Find where the given text appears and provide that cell's center as (X, Y) coordinate. 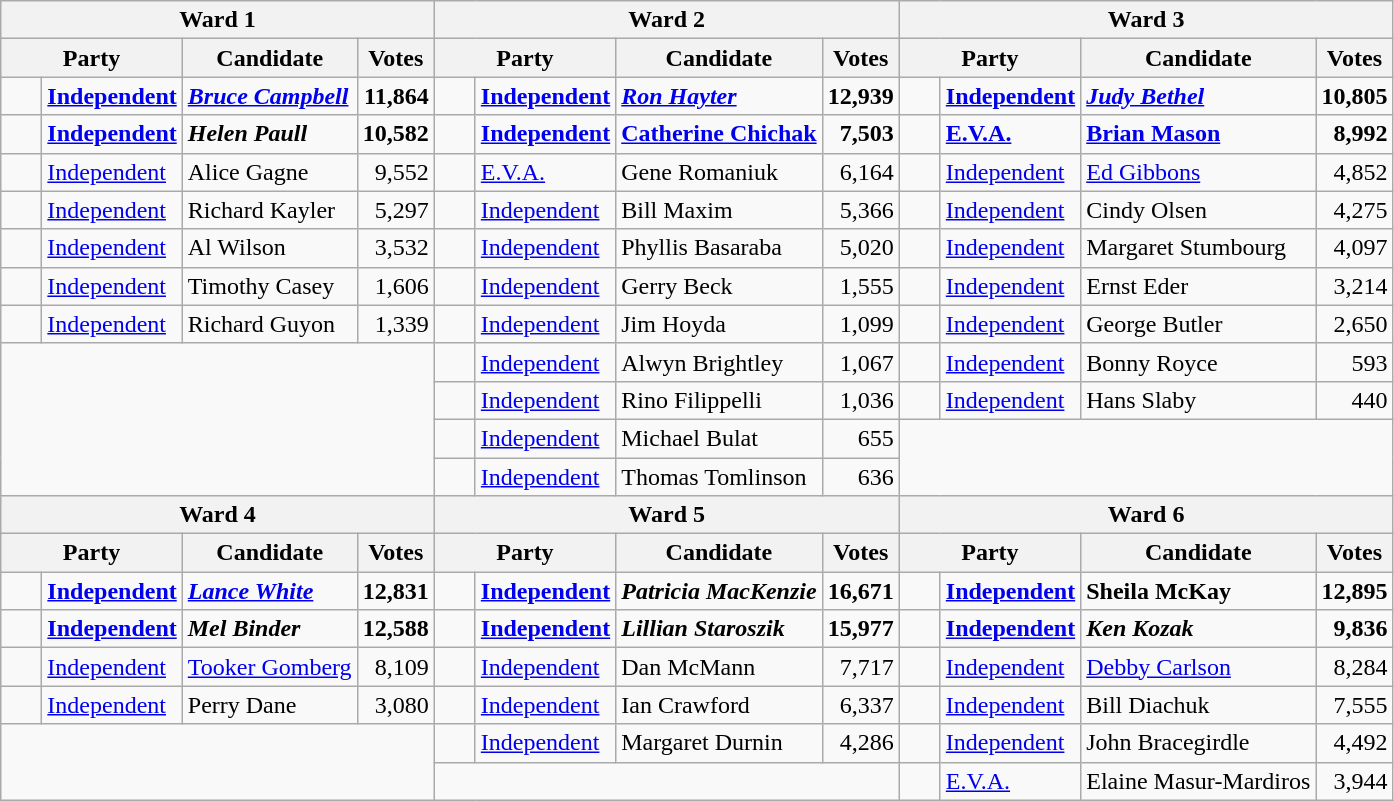
1,036 (860, 400)
Lance White (270, 591)
Alice Gagne (270, 172)
12,895 (1354, 591)
Gene Romaniuk (719, 172)
3,532 (396, 248)
11,864 (396, 96)
Al Wilson (270, 248)
12,939 (860, 96)
Bill Maxim (719, 210)
1,067 (860, 362)
Ed Gibbons (1198, 172)
1,099 (860, 324)
5,297 (396, 210)
16,671 (860, 591)
3,080 (396, 705)
Ward 3 (1146, 20)
7,503 (860, 134)
655 (860, 438)
Margaret Stumbourg (1198, 248)
3,214 (1354, 286)
7,555 (1354, 705)
Alwyn Brightley (719, 362)
Perry Dane (270, 705)
2,650 (1354, 324)
3,944 (1354, 781)
Ron Hayter (719, 96)
Debby Carlson (1198, 667)
Ward 4 (218, 515)
Sheila McKay (1198, 591)
636 (860, 477)
Hans Slaby (1198, 400)
Ian Crawford (719, 705)
5,020 (860, 248)
Brian Mason (1198, 134)
Catherine Chichak (719, 134)
Jim Hoyda (719, 324)
Elaine Masur-Mardiros (1198, 781)
4,275 (1354, 210)
Timothy Casey (270, 286)
10,582 (396, 134)
1,606 (396, 286)
Ken Kozak (1198, 629)
12,588 (396, 629)
4,097 (1354, 248)
Margaret Durnin (719, 743)
Rino Filippelli (719, 400)
Lillian Staroszik (719, 629)
Bonny Royce (1198, 362)
Ward 5 (666, 515)
9,552 (396, 172)
Gerry Beck (719, 286)
Helen Paull (270, 134)
Cindy Olsen (1198, 210)
10,805 (1354, 96)
8,284 (1354, 667)
Bruce Campbell (270, 96)
593 (1354, 362)
George Butler (1198, 324)
Judy Bethel (1198, 96)
9,836 (1354, 629)
7,717 (860, 667)
4,492 (1354, 743)
Tooker Gomberg (270, 667)
Ward 6 (1146, 515)
John Bracegirdle (1198, 743)
440 (1354, 400)
Phyllis Basaraba (719, 248)
8,992 (1354, 134)
4,852 (1354, 172)
Thomas Tomlinson (719, 477)
Ernst Eder (1198, 286)
6,337 (860, 705)
8,109 (396, 667)
Ward 1 (218, 20)
1,555 (860, 286)
1,339 (396, 324)
12,831 (396, 591)
Ward 2 (666, 20)
Patricia MacKenzie (719, 591)
Richard Guyon (270, 324)
Michael Bulat (719, 438)
Bill Diachuk (1198, 705)
6,164 (860, 172)
4,286 (860, 743)
Mel Binder (270, 629)
Richard Kayler (270, 210)
Dan McMann (719, 667)
15,977 (860, 629)
5,366 (860, 210)
